Find where the given text appears and provide that cell's center as [x, y] coordinate. 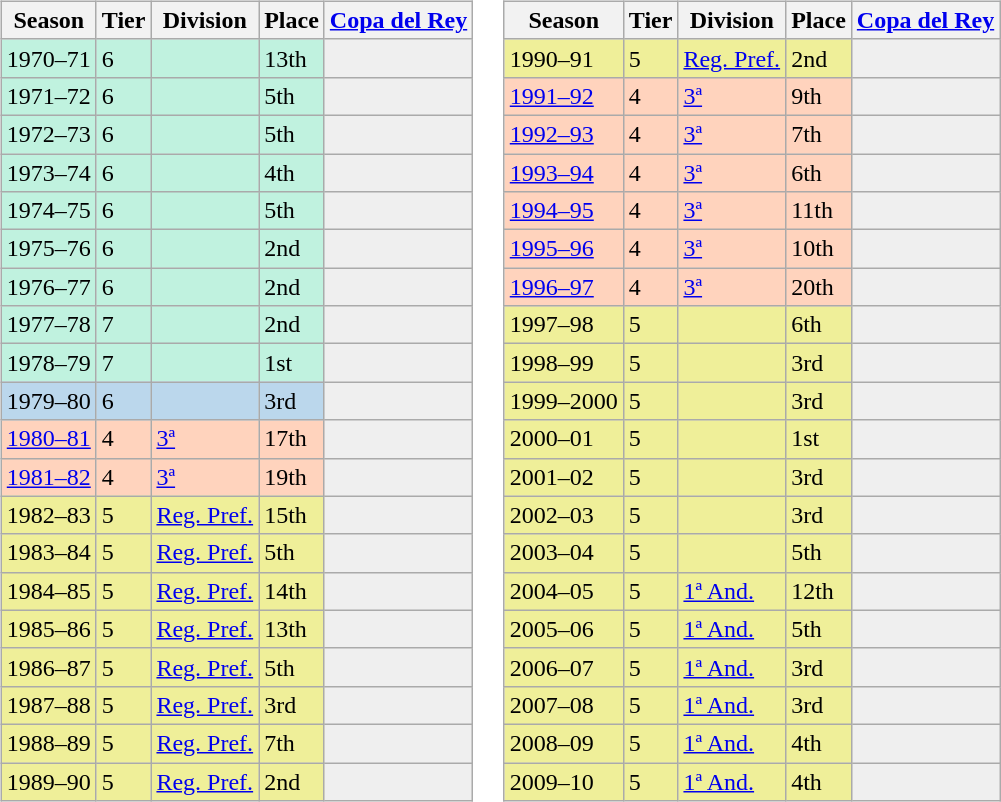
1989–90 [48, 781]
1973–74 [48, 173]
1990–91 [564, 58]
1970–71 [48, 58]
1992–93 [564, 134]
1982–83 [48, 515]
1994–95 [564, 211]
9th [819, 96]
1988–89 [48, 743]
20th [819, 287]
1991–92 [564, 96]
1981–82 [48, 477]
1971–72 [48, 96]
1999–2000 [564, 401]
1976–77 [48, 287]
1977–78 [48, 325]
2006–07 [564, 667]
1986–87 [48, 667]
19th [292, 477]
1998–99 [564, 363]
1974–75 [48, 211]
1987–88 [48, 705]
10th [819, 249]
1975–76 [48, 249]
2004–05 [564, 591]
2000–01 [564, 439]
1972–73 [48, 134]
1978–79 [48, 363]
1980–81 [48, 439]
1985–86 [48, 629]
2007–08 [564, 705]
1983–84 [48, 553]
2009–10 [564, 781]
1979–80 [48, 401]
2005–06 [564, 629]
11th [819, 211]
17th [292, 439]
2002–03 [564, 515]
14th [292, 591]
2008–09 [564, 743]
2001–02 [564, 477]
1984–85 [48, 591]
1993–94 [564, 173]
2003–04 [564, 553]
1996–97 [564, 287]
1995–96 [564, 249]
15th [292, 515]
1997–98 [564, 325]
12th [819, 591]
